Return [x, y] of the center of cell containing provided text 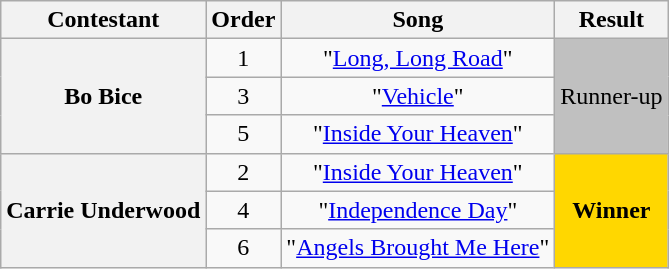
Contestant [104, 20]
"Independence Day" [418, 210]
Runner-up [612, 96]
5 [244, 134]
"Long, Long Road" [418, 58]
Bo Bice [104, 96]
4 [244, 210]
2 [244, 172]
6 [244, 248]
Carrie Underwood [104, 210]
1 [244, 58]
3 [244, 96]
Winner [612, 210]
"Vehicle" [418, 96]
Order [244, 20]
Song [418, 20]
"Angels Brought Me Here" [418, 248]
Result [612, 20]
